Return the (X, Y) coordinate for the center point of the cell that contains the specified text.  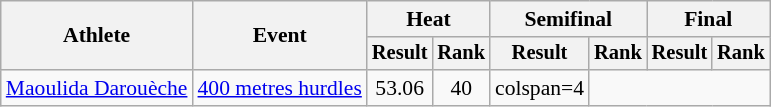
Final (708, 19)
40 (461, 88)
53.06 (400, 88)
Semifinal (568, 19)
colspan=4 (540, 88)
Event (279, 36)
Maoulida Darouèche (97, 88)
Heat (428, 19)
Athlete (97, 36)
400 metres hurdles (279, 88)
